Find where the given text appears and provide that cell's center as [X, Y] coordinate. 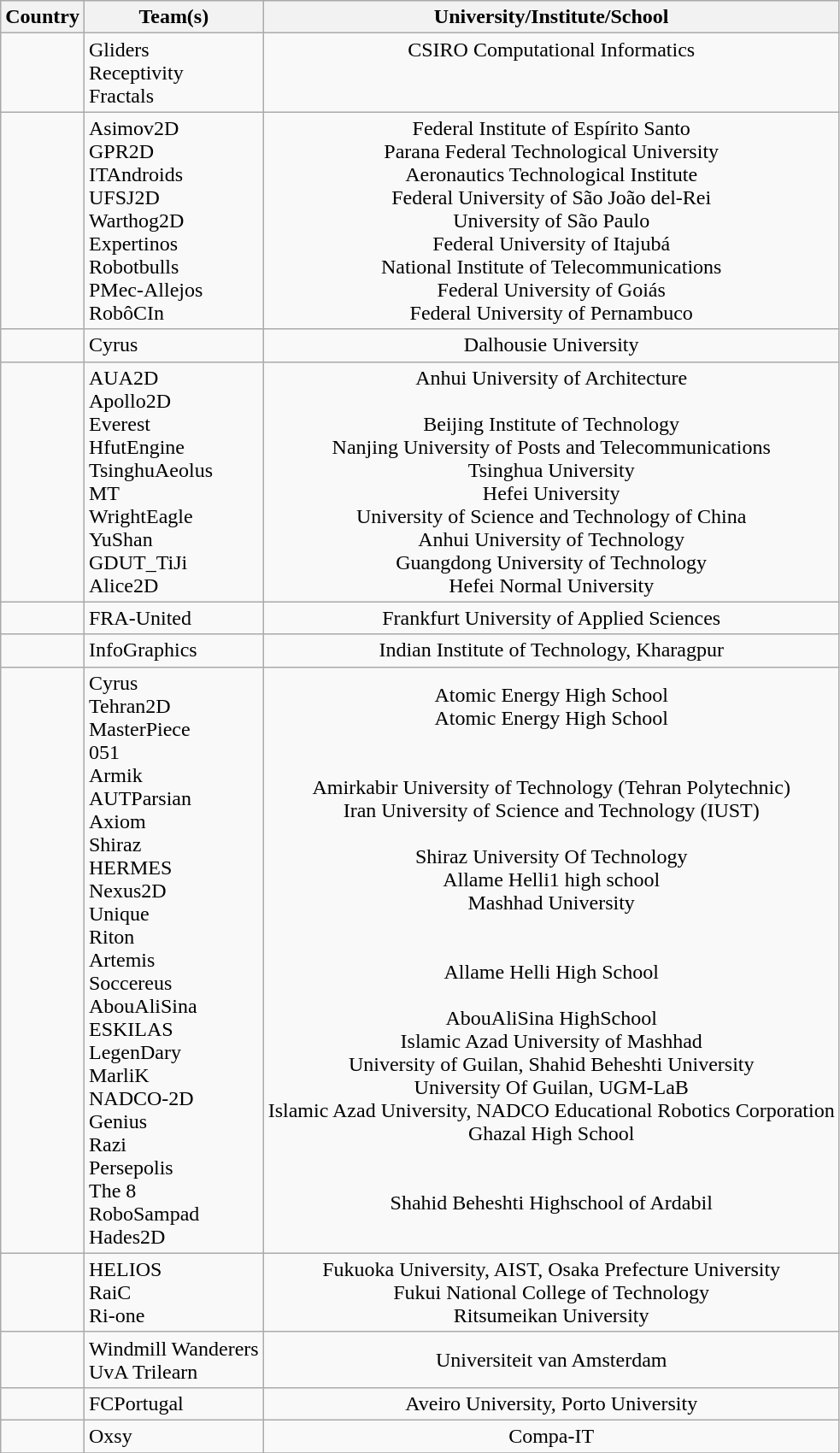
Frankfurt University of Applied Sciences [551, 618]
Country [43, 17]
Windmill WanderersUvA Trilearn [173, 1359]
Cyrus [173, 345]
Asimov2DGPR2DITAndroidsUFSJ2DWarthog2DExpertinosRobotbullsPMec-AllejosRobôCIn [173, 221]
Oxsy [173, 1436]
Aveiro University, Porto University [551, 1403]
AUA2DApollo2DEverestHfutEngineTsinghuAeolusMTWrightEagleYuShanGDUT_TiJiAlice2D [173, 482]
Dalhousie University [551, 345]
Team(s) [173, 17]
FRA-United [173, 618]
Universiteit van Amsterdam [551, 1359]
Indian Institute of Technology, Kharagpur [551, 650]
University/Institute/School [551, 17]
Compa-IT [551, 1436]
CSIRO Computational Informatics [551, 73]
HELIOSRaiCRi-one [173, 1292]
Fukuoka University, AIST, Osaka Prefecture UniversityFukui National College of TechnologyRitsumeikan University [551, 1292]
GlidersReceptivityFractals [173, 73]
FCPortugal [173, 1403]
InfoGraphics [173, 650]
